Search for the cell housing the specified text and yield its [x, y] center coordinate. 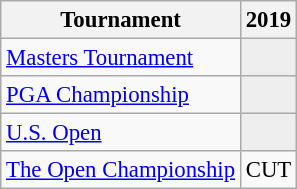
The Open Championship [121, 170]
CUT [268, 170]
U.S. Open [121, 133]
PGA Championship [121, 95]
Masters Tournament [121, 58]
2019 [268, 20]
Tournament [121, 20]
